Determine the (x, y) coordinate at the center of the cell enclosing the given text.  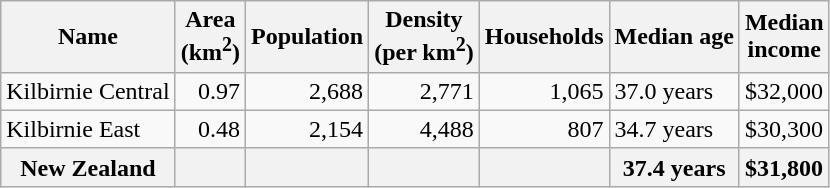
0.48 (210, 129)
34.7 years (674, 129)
$32,000 (784, 91)
Area(km2) (210, 37)
Name (88, 37)
2,688 (308, 91)
Density(per km2) (424, 37)
Population (308, 37)
37.0 years (674, 91)
0.97 (210, 91)
New Zealand (88, 167)
Median age (674, 37)
Households (544, 37)
2,154 (308, 129)
4,488 (424, 129)
$30,300 (784, 129)
807 (544, 129)
$31,800 (784, 167)
Medianincome (784, 37)
2,771 (424, 91)
37.4 years (674, 167)
1,065 (544, 91)
Kilbirnie East (88, 129)
Kilbirnie Central (88, 91)
